Determine the [x, y] coordinate at the center of the cell enclosing the given text.  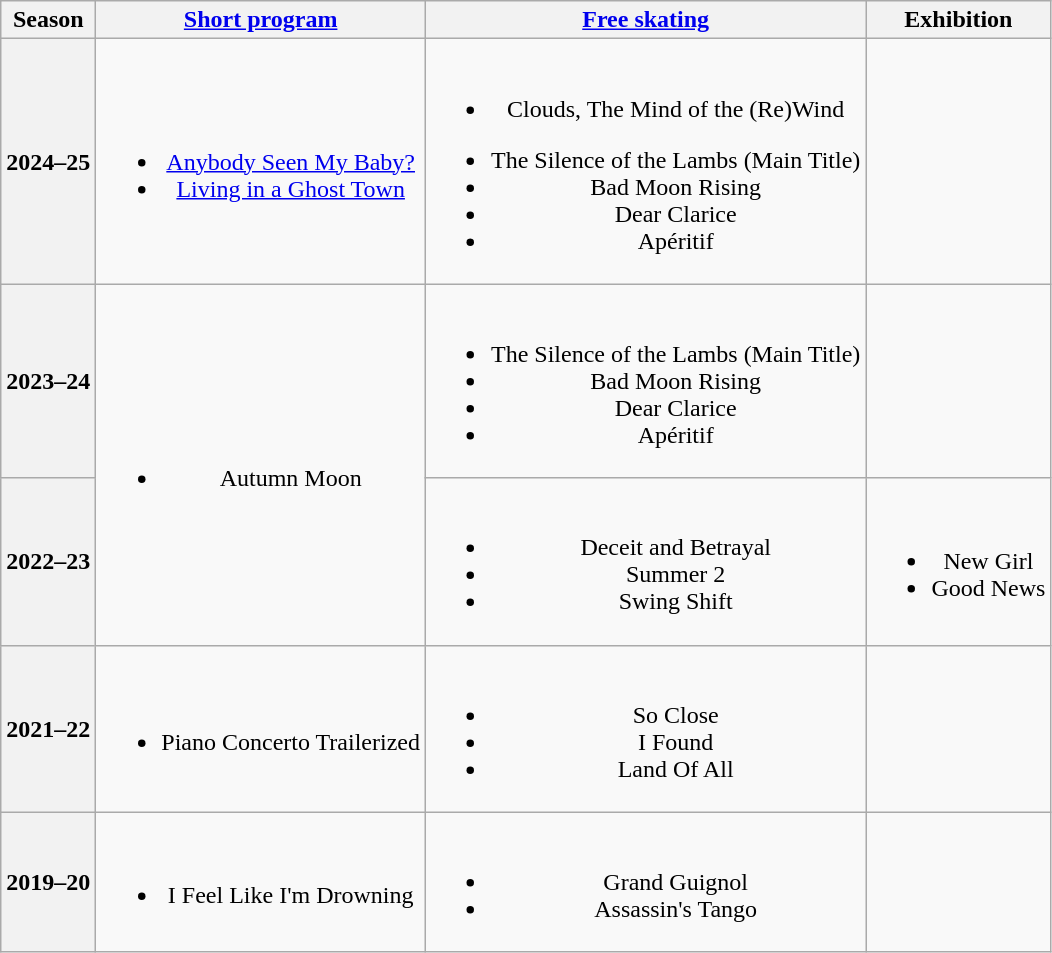
The Silence of the Lambs (Main Title) Bad Moon Rising Dear Clarice Apéritif [646, 381]
Grand Guignol Assassin's Tango [646, 882]
Free skating [646, 20]
Autumn Moon [261, 464]
Exhibition [958, 20]
Season [48, 20]
New Girl Good News [958, 562]
So Close I Found Land Of All [646, 728]
2023–24 [48, 381]
2019–20 [48, 882]
I Feel Like I'm Drowning [261, 882]
Short program [261, 20]
2022–23 [48, 562]
Piano Concerto Trailerized [261, 728]
Deceit and Betrayal Summer 2 Swing Shift [646, 562]
2021–22 [48, 728]
2024–25 [48, 162]
Clouds, The Mind of the (Re)Wind The Silence of the Lambs (Main Title) Bad Moon Rising Dear Clarice Apéritif [646, 162]
Anybody Seen My Baby?Living in a Ghost Town [261, 162]
